Extract the [X, Y] coordinate from the center of the cell holding the provided text.  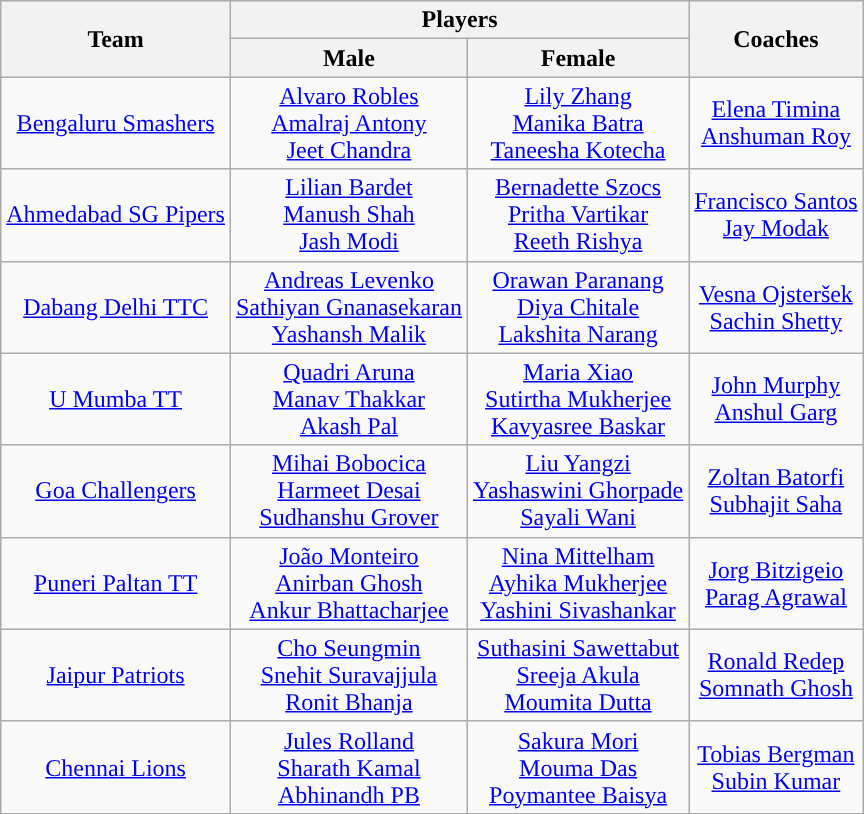
Ronald Redep Somnath Ghosh [776, 675]
Bernadette Szocs Pritha Vartikar Reeth Rishya [578, 215]
Female [578, 58]
Lily Zhang Manika Batra Taneesha Kotecha [578, 123]
Cho Seungmin Snehit Suravajjula Ronit Bhanja [348, 675]
Team [116, 39]
Chennai Lions [116, 767]
Francisco Santos Jay Modak [776, 215]
U Mumba TT [116, 399]
Nina Mittelham Ayhika Mukherjee Yashini Sivashankar [578, 583]
Tobias Bergman Subin Kumar [776, 767]
Bengaluru Smashers [116, 123]
Goa Challengers [116, 491]
Jaipur Patriots [116, 675]
Sakura Mori Mouma Das Poymantee Baisya [578, 767]
Andreas Levenko Sathiyan Gnanasekaran Yashansh Malik [348, 307]
John Murphy Anshul Garg [776, 399]
Quadri Aruna Manav Thakkar Akash Pal [348, 399]
Elena Timina Anshuman Roy [776, 123]
Dabang Delhi TTC [116, 307]
Coaches [776, 39]
Puneri Paltan TT [116, 583]
Maria Xiao Sutirtha Mukherjee Kavyasree Baskar [578, 399]
Mihai Bobocica Harmeet Desai Sudhanshu Grover [348, 491]
Lilian Bardet Manush Shah Jash Modi [348, 215]
Jules Rolland Sharath Kamal Abhinandh PB [348, 767]
Liu Yangzi Yashaswini Ghorpade Sayali Wani [578, 491]
Ahmedabad SG Pipers [116, 215]
Zoltan Batorfi Subhajit Saha [776, 491]
Orawan Paranang Diya Chitale Lakshita Narang [578, 307]
Suthasini Sawettabut Sreeja Akula Moumita Dutta [578, 675]
Players [459, 20]
Vesna Ojsteršek Sachin Shetty [776, 307]
Male [348, 58]
Alvaro Robles Amalraj Antony Jeet Chandra [348, 123]
João Monteiro Anirban Ghosh Ankur Bhattacharjee [348, 583]
Jorg Bitzigeio Parag Agrawal [776, 583]
